Extract the (x, y) coordinate from the center of the cell holding the provided text.  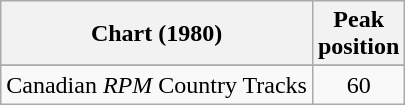
Peakposition (358, 34)
Chart (1980) (157, 34)
60 (358, 85)
Canadian RPM Country Tracks (157, 85)
